Return (X, Y) of the center of cell containing provided text 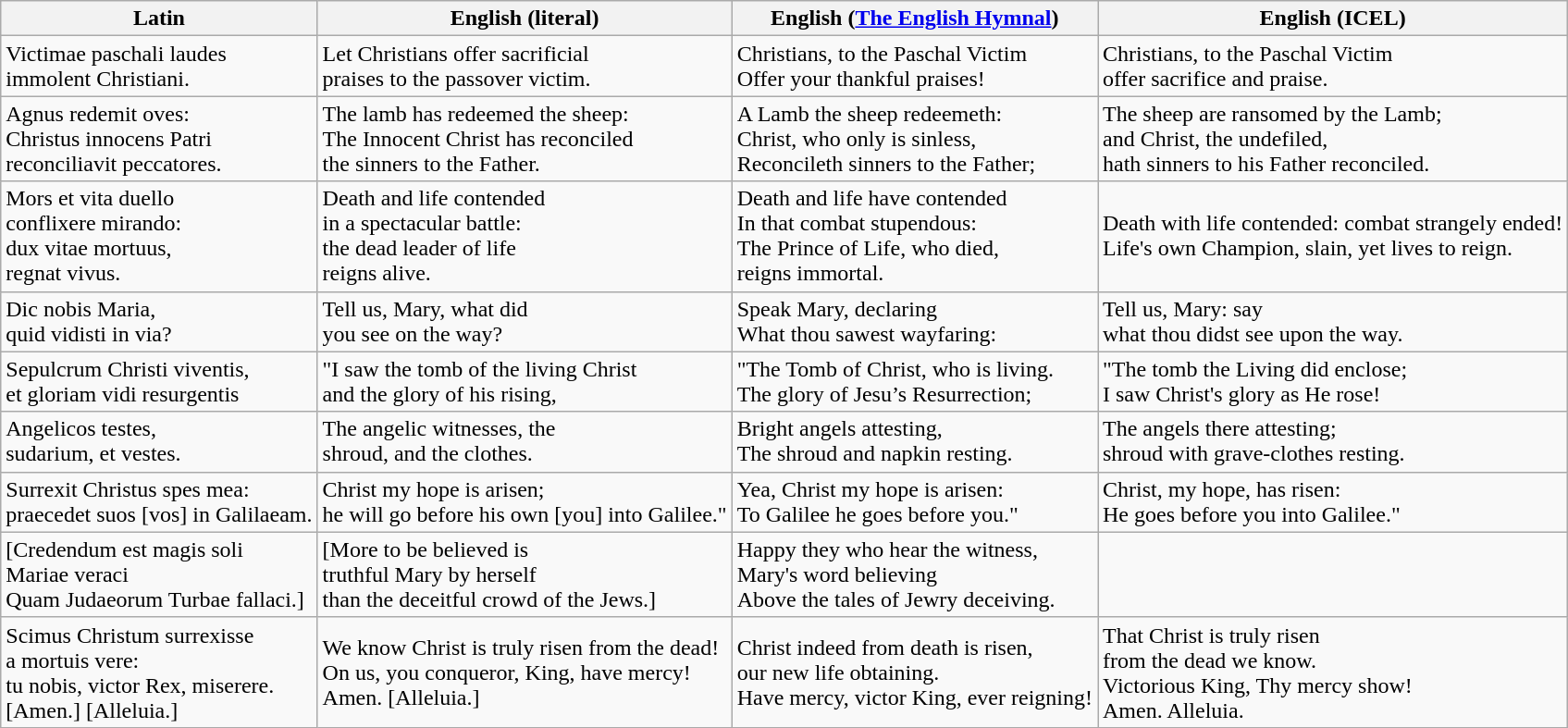
Christ my hope is arisen;he will go before his own [you] into Galilee." (525, 501)
Sepulcrum Christi viventis,et gloriam vidi resurgentis (159, 381)
Christ, my hope, has risen:He goes before you into Galilee." (1332, 501)
English (ICEL) (1332, 19)
Yea, Christ my hope is arisen:To Galilee he goes before you." (914, 501)
Surrexit Christus spes mea:praecedet suos [vos] in Galilaeam. (159, 501)
Angelicos testes,sudarium, et vestes. (159, 442)
Death and life have contendedIn that combat stupendous:The Prince of Life, who died,reigns immortal. (914, 237)
Christians, to the Paschal VictimOffer your thankful praises! (914, 67)
English (literal) (525, 19)
"The tomb the Living did enclose;I saw Christ's glory as He rose! (1332, 381)
Let Christians offer sacrificialpraises to the passover victim. (525, 67)
English (The English Hymnal) (914, 19)
Christ indeed from death is risen,our new life obtaining.Have mercy, victor King, ever reigning! (914, 672)
We know Christ is truly risen from the dead!On us, you conqueror, King, have mercy!Amen. [Alleluia.] (525, 672)
Victimae paschali laudesimmolent Christiani. (159, 67)
[Credendum est magis soliMariae veraciQuam Judaeorum Turbae fallaci.] (159, 574)
Tell us, Mary: saywhat thou didst see upon the way. (1332, 322)
Speak Mary, declaringWhat thou sawest wayfaring: (914, 322)
"I saw the tomb of the living Christand the glory of his rising, (525, 381)
Tell us, Mary, what didyou see on the way? (525, 322)
Christians, to the Paschal Victimoffer sacrifice and praise. (1332, 67)
The angels there attesting;shroud with grave-clothes resting. (1332, 442)
Bright angels attesting,The shroud and napkin resting. (914, 442)
The lamb has redeemed the sheep:The Innocent Christ has reconciledthe sinners to the Father. (525, 139)
Death and life contendedin a spectacular battle:the dead leader of lifereigns alive. (525, 237)
A Lamb the sheep redeemeth:Christ, who only is sinless,Reconcileth sinners to the Father; (914, 139)
The angelic witnesses, theshroud, and the clothes. (525, 442)
The sheep are ransomed by the Lamb;and Christ, the undefiled,hath sinners to his Father reconciled. (1332, 139)
Death with life contended: combat strangely ended!Life's own Champion, slain, yet lives to reign. (1332, 237)
Dic nobis Maria,quid vidisti in via? (159, 322)
[More to be believed istruthful Mary by herselfthan the deceitful crowd of the Jews.] (525, 574)
Latin (159, 19)
That Christ is truly risenfrom the dead we know.Victorious King, Thy mercy show!Amen. Alleluia. (1332, 672)
Happy they who hear the witness,Mary's word believingAbove the tales of Jewry deceiving. (914, 574)
Agnus redemit oves:Christus innocens Patrireconciliavit peccatores. (159, 139)
"The Tomb of Christ, who is living.The glory of Jesu’s Resurrection; (914, 381)
Mors et vita duelloconflixere mirando:dux vitae mortuus,regnat vivus. (159, 237)
Scimus Christum surrexissea mortuis vere:tu nobis, victor Rex, miserere.[Amen.] [Alleluia.] (159, 672)
